Scan for the cell matching the given text and deliver its (X, Y) coordinate at center. 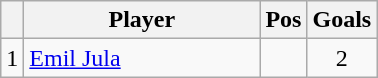
Emil Jula (142, 58)
Player (142, 20)
1 (12, 58)
2 (342, 58)
Pos (284, 20)
Goals (342, 20)
